Determine the (x, y) coordinate at the center of the cell enclosing the given text.  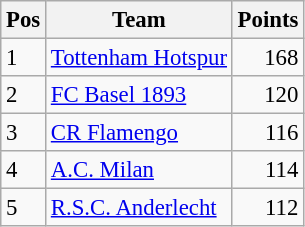
CR Flamengo (140, 133)
1 (24, 58)
Pos (24, 20)
112 (268, 208)
FC Basel 1893 (140, 95)
4 (24, 170)
A.C. Milan (140, 170)
3 (24, 133)
168 (268, 58)
120 (268, 95)
Team (140, 20)
Points (268, 20)
116 (268, 133)
114 (268, 170)
5 (24, 208)
Tottenham Hotspur (140, 58)
2 (24, 95)
R.S.C. Anderlecht (140, 208)
